Find where the given text appears and provide that cell's center as [X, Y] coordinate. 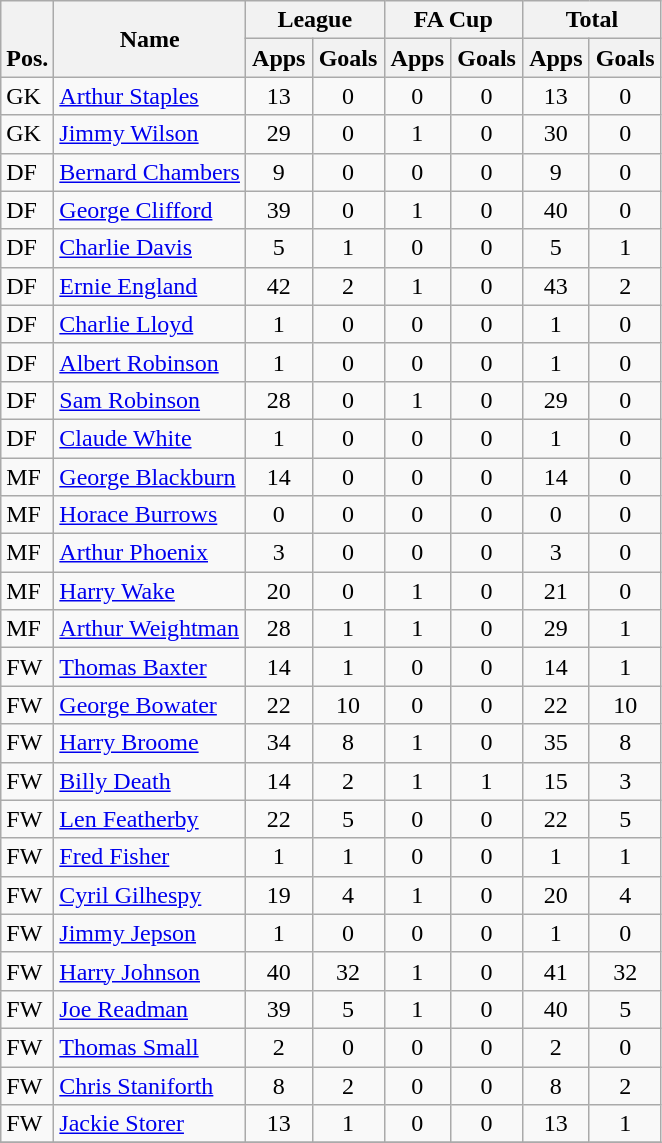
Jimmy Wilson [150, 134]
Cyril Gilhespy [150, 895]
George Blackburn [150, 477]
Chris Staniforth [150, 1085]
Fred Fisher [150, 857]
Name [150, 39]
42 [278, 286]
Harry Johnson [150, 971]
Sam Robinson [150, 400]
Len Featherby [150, 819]
Thomas Small [150, 1047]
Arthur Weightman [150, 629]
Albert Robinson [150, 362]
43 [556, 286]
Charlie Lloyd [150, 324]
Jackie Storer [150, 1124]
Horace Burrows [150, 515]
Charlie Davis [150, 248]
Ernie England [150, 286]
15 [556, 781]
League [314, 20]
Jimmy Jepson [150, 933]
30 [556, 134]
FA Cup [454, 20]
35 [556, 743]
Claude White [150, 438]
George Clifford [150, 210]
34 [278, 743]
Arthur Staples [150, 96]
Joe Readman [150, 1009]
Bernard Chambers [150, 172]
Billy Death [150, 781]
Harry Wake [150, 591]
Thomas Baxter [150, 667]
Harry Broome [150, 743]
19 [278, 895]
Total [592, 20]
George Bowater [150, 705]
21 [556, 591]
Arthur Phoenix [150, 553]
Pos. [28, 39]
41 [556, 971]
